Determine the [X, Y] coordinate at the center of the cell enclosing the given text.  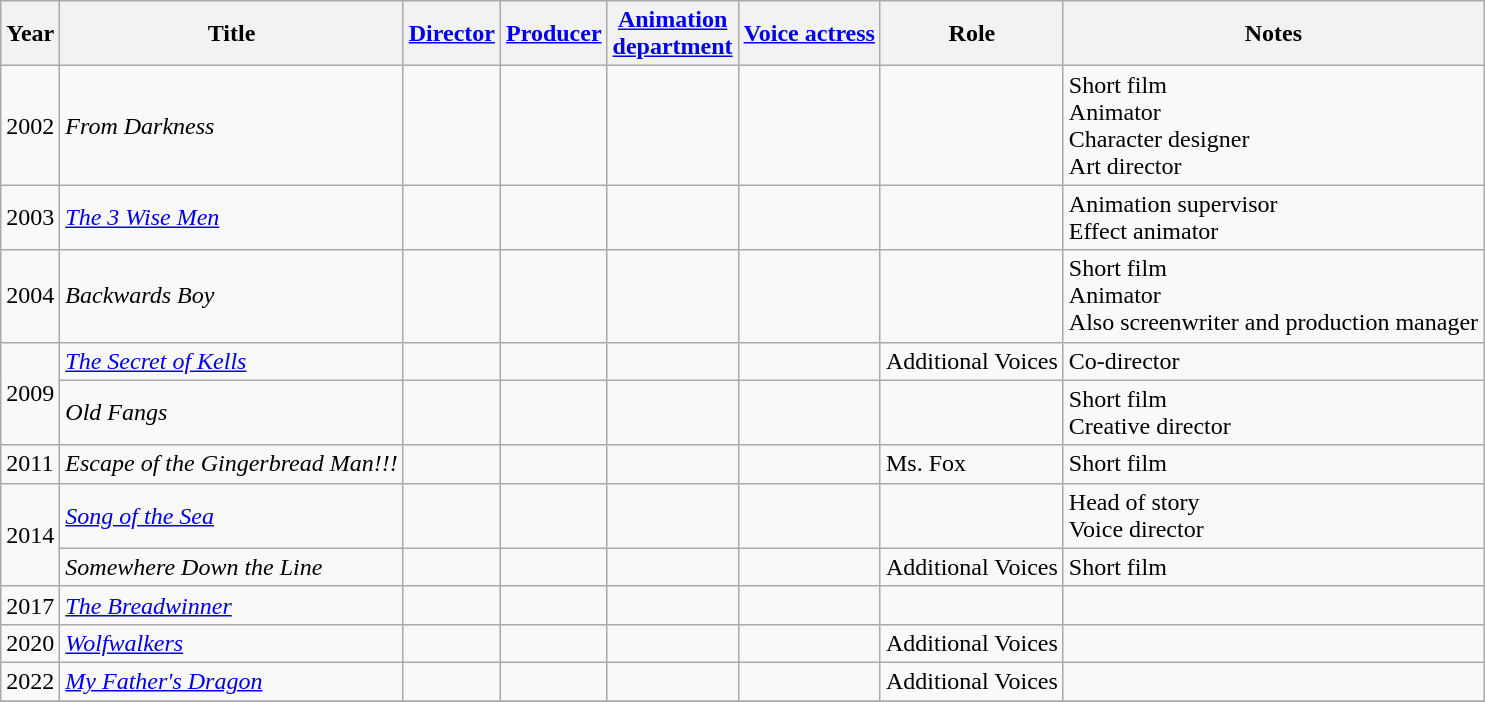
2003 [30, 218]
Wolfwalkers [232, 643]
Role [972, 34]
Animationdepartment [672, 34]
Short filmAnimatorAlso screenwriter and production manager [1273, 296]
Title [232, 34]
Year [30, 34]
Backwards Boy [232, 296]
2022 [30, 681]
Head of storyVoice director [1273, 516]
Somewhere Down the Line [232, 567]
2009 [30, 394]
The Secret of Kells [232, 361]
Voice actress [809, 34]
2017 [30, 605]
Song of the Sea [232, 516]
From Darkness [232, 126]
2002 [30, 126]
2020 [30, 643]
Ms. Fox [972, 464]
2014 [30, 534]
Short filmAnimatorCharacter designerArt director [1273, 126]
Co-director [1273, 361]
Short filmCreative director [1273, 412]
Animation supervisorEffect animator [1273, 218]
The 3 Wise Men [232, 218]
Producer [554, 34]
2004 [30, 296]
Escape of the Gingerbread Man!!! [232, 464]
Notes [1273, 34]
The Breadwinner [232, 605]
My Father's Dragon [232, 681]
Director [452, 34]
Old Fangs [232, 412]
2011 [30, 464]
